Locate the cell with the specified text and output its [X, Y] center coordinate. 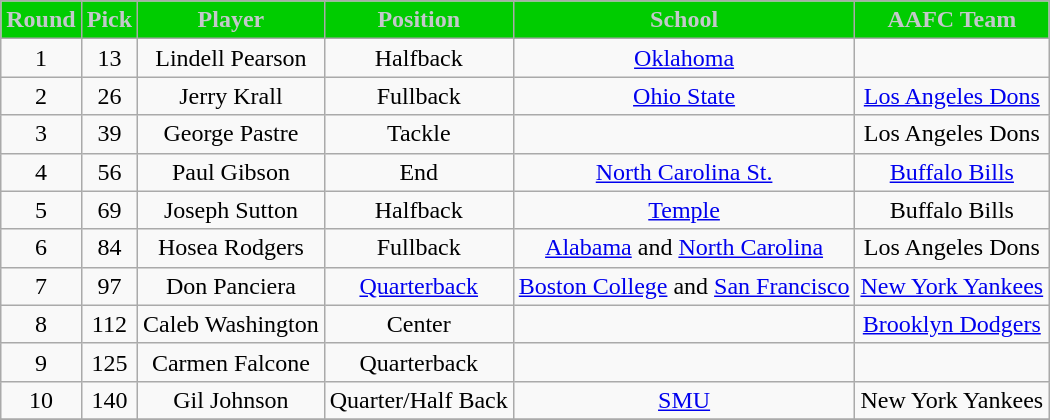
Carmen Falcone [232, 362]
3 [41, 134]
6 [41, 248]
Brooklyn Dodgers [952, 324]
112 [109, 324]
Hosea Rodgers [232, 248]
8 [41, 324]
George Pastre [232, 134]
56 [109, 172]
AAFC Team [952, 20]
Quarter/Half Back [418, 400]
140 [109, 400]
End [418, 172]
Oklahoma [684, 58]
39 [109, 134]
Alabama and North Carolina [684, 248]
Paul Gibson [232, 172]
5 [41, 210]
Player [232, 20]
1 [41, 58]
9 [41, 362]
Tackle [418, 134]
Temple [684, 210]
Boston College and San Francisco [684, 286]
26 [109, 96]
97 [109, 286]
84 [109, 248]
School [684, 20]
North Carolina St. [684, 172]
Lindell Pearson [232, 58]
Don Panciera [232, 286]
Ohio State [684, 96]
Jerry Krall [232, 96]
Round [41, 20]
SMU [684, 400]
4 [41, 172]
Position [418, 20]
7 [41, 286]
Pick [109, 20]
10 [41, 400]
Gil Johnson [232, 400]
13 [109, 58]
Joseph Sutton [232, 210]
Center [418, 324]
2 [41, 96]
Caleb Washington [232, 324]
125 [109, 362]
69 [109, 210]
